Scan for the cell matching the given text and deliver its [x, y] coordinate at center. 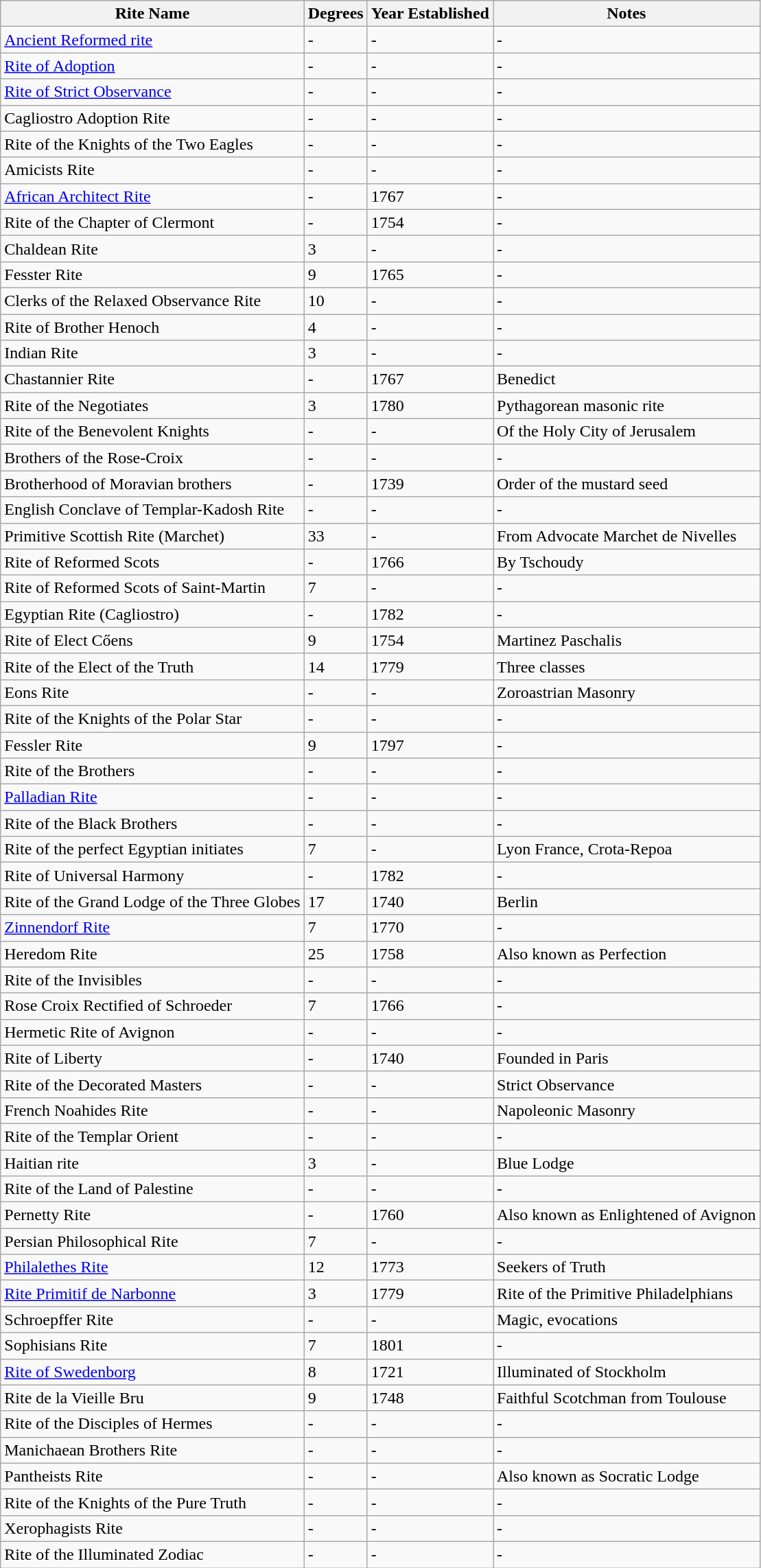
Rite of the Invisibles [152, 980]
Eons Rite [152, 692]
Amicists Rite [152, 170]
French Noahides Rite [152, 1110]
1758 [430, 954]
Of the Holy City of Jerusalem [626, 432]
Year Established [430, 14]
Napoleonic Masonry [626, 1110]
Rite Name [152, 14]
1748 [430, 1398]
Faithful Scotchman from Toulouse [626, 1398]
Zoroastrian Masonry [626, 692]
Rite of the Templar Orient [152, 1136]
Rite of the Knights of the Pure Truth [152, 1502]
Pernetty Rite [152, 1215]
Rite de la Vieille Bru [152, 1398]
English Conclave of Templar-Kadosh Rite [152, 510]
1739 [430, 484]
Rite of the Primitive Philadelphians [626, 1294]
Indian Rite [152, 353]
Rite of the Decorated Masters [152, 1084]
Primitive Scottish Rite (Marchet) [152, 536]
Order of the mustard seed [626, 484]
Founded in Paris [626, 1058]
8 [336, 1372]
Chastannier Rite [152, 379]
Chaldean Rite [152, 248]
10 [336, 301]
Ancient Reformed rite [152, 40]
4 [336, 327]
Haitian rite [152, 1163]
Palladian Rite [152, 797]
Rite of Reformed Scots [152, 562]
Rite of the Elect of the Truth [152, 666]
1721 [430, 1372]
Rite of Universal Harmony [152, 876]
Egyptian Rite (Cagliostro) [152, 614]
Rite of Elect Cőens [152, 640]
17 [336, 902]
25 [336, 954]
1797 [430, 745]
Strict Observance [626, 1084]
Brotherhood of Moravian brothers [152, 484]
Schroepffer Rite [152, 1320]
Rite of the Brothers [152, 771]
Pantheists Rite [152, 1476]
Zinnendorf Rite [152, 928]
Fesster Rite [152, 274]
Rite of Brother Henoch [152, 327]
Sophisians Rite [152, 1346]
Cagliostro Adoption Rite [152, 118]
Martinez Paschalis [626, 640]
Rite of Liberty [152, 1058]
Also known as Enlightened of Avignon [626, 1215]
Seekers of Truth [626, 1267]
33 [336, 536]
Rite of the Land of Palestine [152, 1189]
1765 [430, 274]
14 [336, 666]
Rose Croix Rectified of Schroeder [152, 1006]
Illuminated of Stockholm [626, 1372]
Notes [626, 14]
Pythagorean masonic rite [626, 406]
Clerks of the Relaxed Observance Rite [152, 301]
Brothers of the Rose-Croix [152, 458]
1773 [430, 1267]
Rite of Strict Observance [152, 92]
Rite of the Knights of the Polar Star [152, 718]
Rite of the Illuminated Zodiac [152, 1554]
1780 [430, 406]
Rite Primitif de Narbonne [152, 1294]
Magic, evocations [626, 1320]
Also known as Socratic Lodge [626, 1476]
Rite of the Benevolent Knights [152, 432]
Berlin [626, 902]
Rite of the Knights of the Two Eagles [152, 144]
By Tschoudy [626, 562]
Also known as Perfection [626, 954]
Rite of the perfect Egyptian initiates [152, 850]
Benedict [626, 379]
Persian Philosophical Rite [152, 1241]
1760 [430, 1215]
Rite of Reformed Scots of Saint-Martin [152, 588]
Three classes [626, 666]
From Advocate Marchet de Nivelles [626, 536]
Rite of the Black Brothers [152, 823]
1770 [430, 928]
Rite of Adoption [152, 66]
African Architect Rite [152, 196]
1801 [430, 1346]
Rite of the Grand Lodge of the Three Globes [152, 902]
Degrees [336, 14]
Fessler Rite [152, 745]
Heredom Rite [152, 954]
Rite of Swedenborg [152, 1372]
Hermetic Rite of Avignon [152, 1032]
Xerophagists Rite [152, 1528]
Manichaean Brothers Rite [152, 1450]
Rite of the Disciples of Hermes [152, 1424]
Rite of the Negotiates [152, 406]
Rite of the Chapter of Clermont [152, 222]
Blue Lodge [626, 1163]
Lyon France, Crota-Repoa [626, 850]
12 [336, 1267]
Philalethes Rite [152, 1267]
